Return the (X, Y) coordinate for the center point of the cell that contains the specified text.  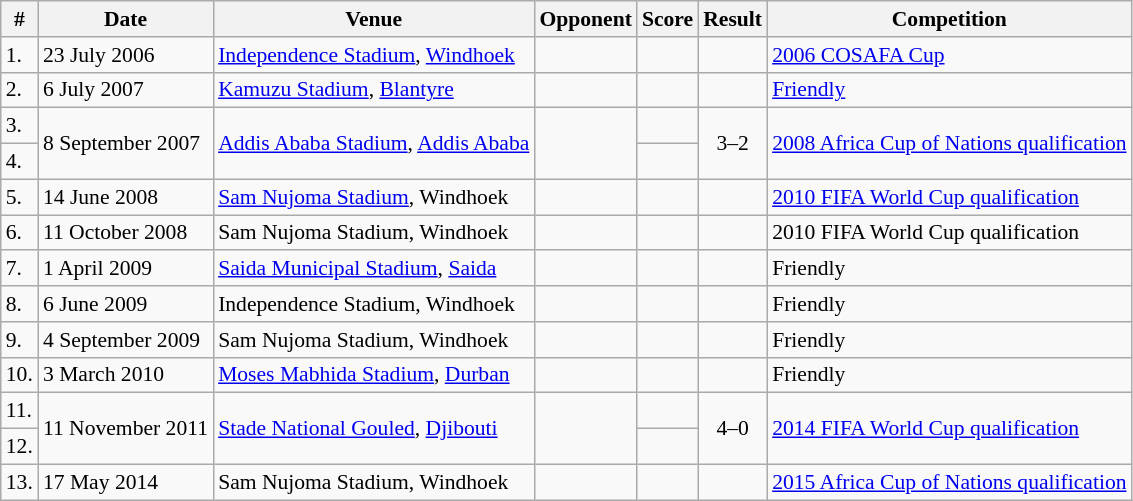
3 March 2010 (126, 375)
4–0 (732, 428)
1. (20, 55)
2008 Africa Cup of Nations qualification (949, 144)
2014 FIFA World Cup qualification (949, 428)
8 September 2007 (126, 144)
14 June 2008 (126, 197)
11. (20, 411)
Moses Mabhida Stadium, Durban (374, 375)
Result (732, 19)
12. (20, 447)
6 June 2009 (126, 304)
3–2 (732, 144)
9. (20, 340)
11 October 2008 (126, 233)
17 May 2014 (126, 482)
4. (20, 162)
6 July 2007 (126, 90)
Score (668, 19)
2006 COSAFA Cup (949, 55)
10. (20, 375)
4 September 2009 (126, 340)
Opponent (586, 19)
5. (20, 197)
8. (20, 304)
Date (126, 19)
Addis Ababa Stadium, Addis Ababa (374, 144)
Saida Municipal Stadium, Saida (374, 269)
13. (20, 482)
7. (20, 269)
# (20, 19)
2015 Africa Cup of Nations qualification (949, 482)
2. (20, 90)
Venue (374, 19)
23 July 2006 (126, 55)
Competition (949, 19)
Kamuzu Stadium, Blantyre (374, 90)
6. (20, 233)
Stade National Gouled, Djibouti (374, 428)
11 November 2011 (126, 428)
1 April 2009 (126, 269)
3. (20, 126)
